Detect which cell encompasses the target text, then output its (x, y) center coordinate. 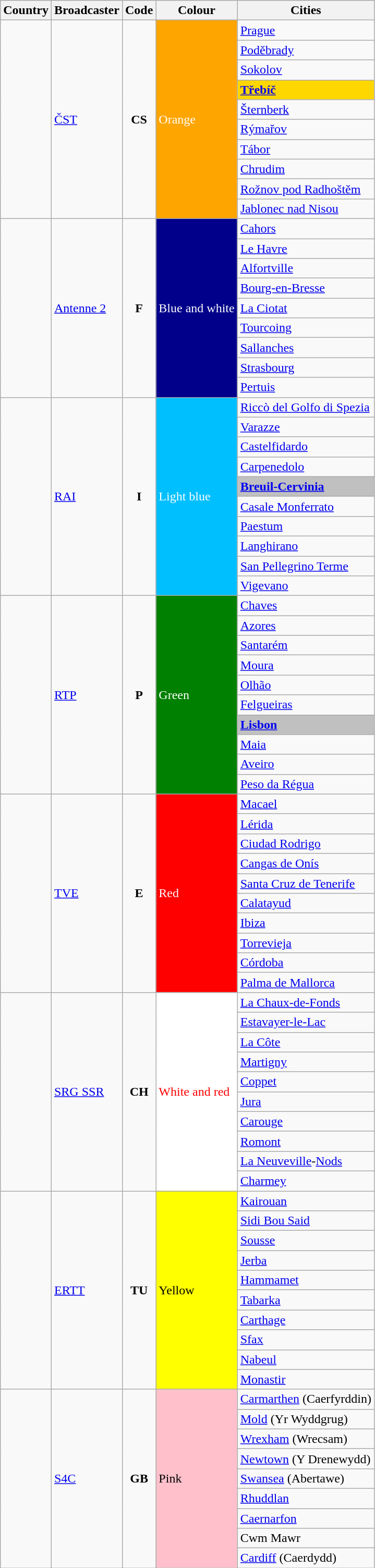
S4C (87, 1478)
Jablonec nad Nisou (306, 209)
Kairouan (306, 1200)
Palma de Mallorca (306, 983)
Moura (306, 665)
Sallanches (306, 348)
Carthage (306, 1320)
TU (139, 1290)
Pertuis (306, 387)
La Ciotat (306, 308)
Mold (Yr Wyddgrug) (306, 1419)
La Côte (306, 1042)
Castelfidardo (306, 447)
Sousse (306, 1241)
SRG SSR (87, 1092)
Chaves (306, 606)
Sfax (306, 1340)
Ibiza (306, 923)
Riccò del Golfo di Spezia (306, 407)
White and red (197, 1092)
Carouge (306, 1121)
Caernarfon (306, 1518)
Orange (197, 120)
Romont (306, 1141)
Poděbrady (306, 50)
Coppet (306, 1082)
Torrevieja (306, 943)
Swansea (Abertawe) (306, 1478)
Cahors (306, 228)
Pink (197, 1478)
Charmey (306, 1181)
E (139, 893)
La Neuveville-Nods (306, 1161)
Colour (197, 10)
RTP (87, 695)
Varazze (306, 427)
Tabarka (306, 1300)
Breuil-Cervinia (306, 486)
Martigny (306, 1062)
Rožnov pod Radhoštěm (306, 189)
Langhirano (306, 546)
Red (197, 893)
Cities (306, 10)
Olhão (306, 685)
ERTT (87, 1290)
Carpenedolo (306, 467)
Wrexham (Wrecsam) (306, 1439)
Lérida (306, 824)
Ciudad Rodrigo (306, 843)
Strasbourg (306, 367)
Maia (306, 744)
Monastir (306, 1379)
RAI (87, 496)
Le Havre (306, 249)
P (139, 695)
Blue and white (197, 308)
La Chaux-de-Fonds (306, 1002)
Santa Cruz de Tenerife (306, 884)
Green (197, 695)
Hammamet (306, 1280)
Rhuddlan (306, 1498)
San Pellegrino Terme (306, 566)
Country (26, 10)
Sokolov (306, 70)
TVE (87, 893)
Córdoba (306, 963)
Carmarthen (Caerfyrddin) (306, 1399)
Light blue (197, 496)
GB (139, 1478)
Třebíč (306, 90)
CH (139, 1092)
Cwm Mawr (306, 1538)
Felgueiras (306, 705)
Calatayud (306, 903)
CS (139, 120)
Jura (306, 1101)
Bourg-en-Bresse (306, 288)
F (139, 308)
Paestum (306, 526)
Azores (306, 626)
Peso da Régua (306, 784)
Newtown (Y Drenewydd) (306, 1459)
Chrudim (306, 169)
Estavayer-le-Lac (306, 1022)
Broadcaster (87, 10)
Cardiff (Caerdydd) (306, 1558)
I (139, 496)
Jerba (306, 1260)
Sidi Bou Said (306, 1221)
Cangas de Onís (306, 863)
Alfortville (306, 268)
Aveiro (306, 764)
Yellow (197, 1290)
Tourcoing (306, 328)
Prague (306, 30)
Lisbon (306, 725)
Nabeul (306, 1359)
Santarém (306, 645)
ČST (87, 120)
Vigevano (306, 586)
Code (139, 10)
Rýmařov (306, 129)
Šternberk (306, 109)
Tábor (306, 149)
Macael (306, 804)
Casale Monferrato (306, 506)
Antenne 2 (87, 308)
